Identify which cell holds the provided text, then report its (x, y) central coordinate. 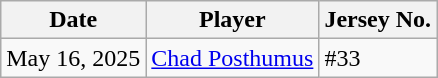
Jersey No. (378, 20)
May 16, 2025 (74, 58)
#33 (378, 58)
Player (232, 20)
Date (74, 20)
Chad Posthumus (232, 58)
